From the cell containing the given text, extract its center point as (x, y) coordinate. 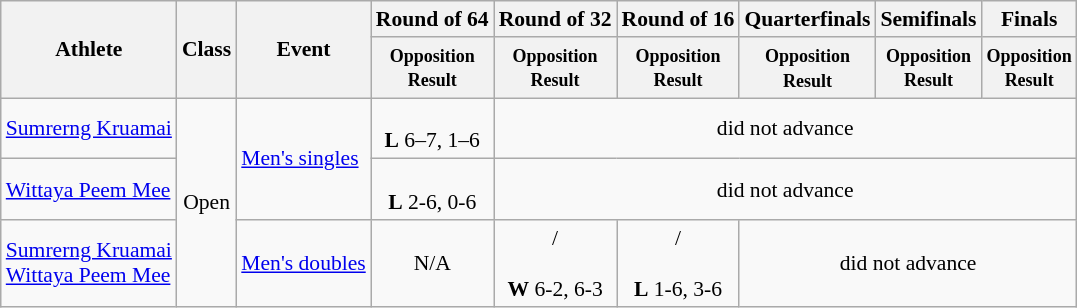
Round of 16 (678, 19)
Quarterfinals (807, 19)
N/A (432, 264)
Men's singles (304, 159)
/ W 6-2, 6-3 (556, 264)
L 2-6, 0-6 (432, 190)
L 6–7, 1–6 (432, 128)
Class (206, 50)
Sumrerng Kruamai (89, 128)
/ L 1-6, 3-6 (678, 264)
Athlete (89, 50)
Round of 64 (432, 19)
Round of 32 (556, 19)
Men's doubles (304, 264)
Sumrerng Kruamai Wittaya Peem Mee (89, 264)
Semifinals (928, 19)
Wittaya Peem Mee (89, 190)
Finals (1030, 19)
Event (304, 50)
Open (206, 202)
